Locate the cell with the specified text and output its (x, y) center coordinate. 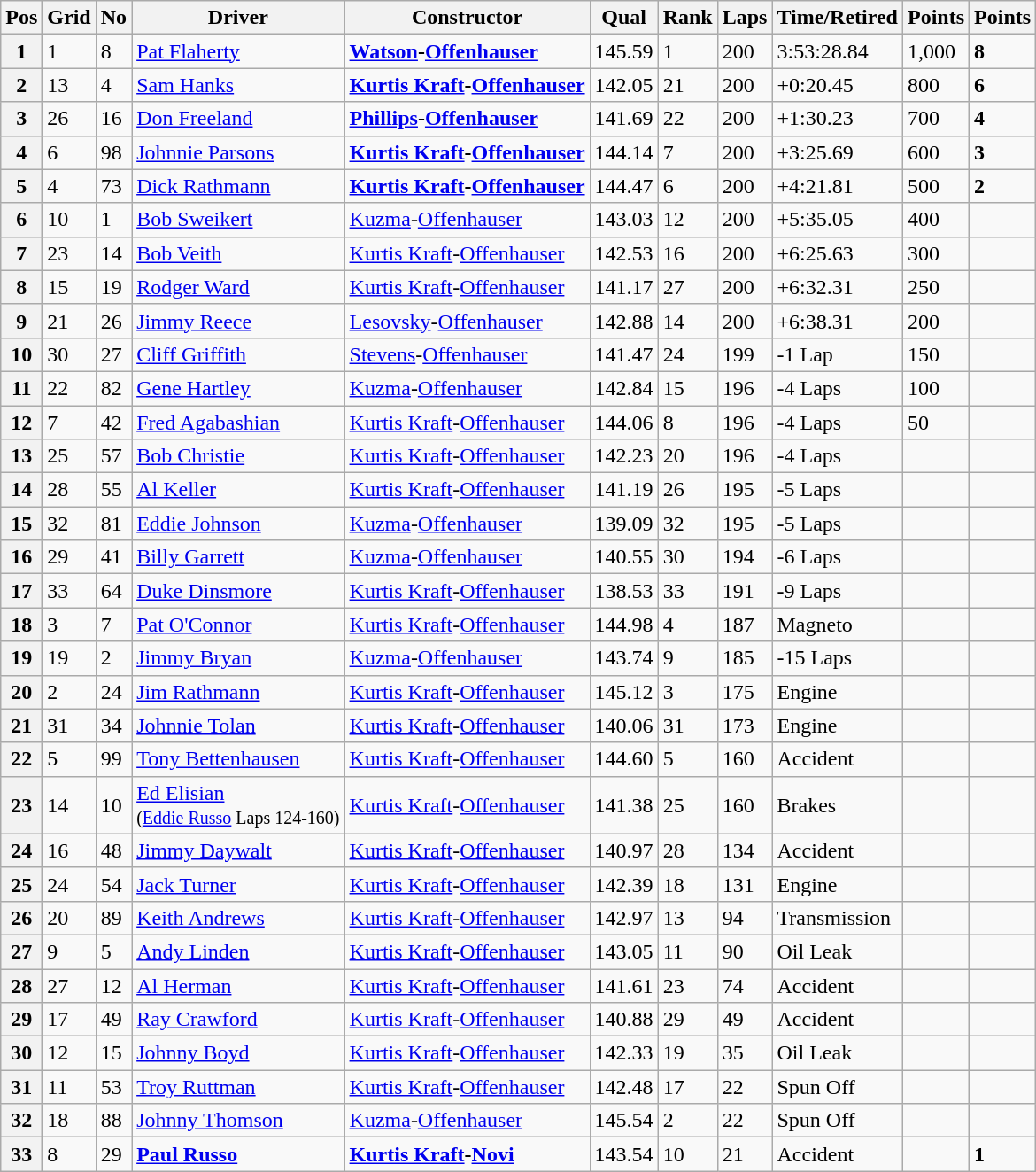
Bob Christie (238, 456)
143.54 (623, 1154)
Andy Linden (238, 951)
Cliff Griffith (238, 354)
Grid (69, 18)
141.17 (623, 287)
600 (935, 152)
142.05 (623, 85)
94 (745, 918)
1,000 (935, 51)
400 (935, 220)
185 (745, 658)
+3:25.69 (838, 152)
48 (113, 850)
199 (745, 354)
134 (745, 850)
500 (935, 186)
143.05 (623, 951)
138.53 (623, 591)
Lesovsky-Offenhauser (468, 321)
141.19 (623, 490)
Phillips-Offenhauser (468, 119)
Rodger Ward (238, 287)
187 (745, 625)
-6 Laps (838, 557)
Troy Ruttman (238, 1087)
Al Keller (238, 490)
142.48 (623, 1087)
131 (745, 884)
Bob Veith (238, 253)
Johnnie Parsons (238, 152)
+6:32.31 (838, 287)
Al Herman (238, 986)
-9 Laps (838, 591)
Sam Hanks (238, 85)
Qual (623, 18)
+4:21.81 (838, 186)
No (113, 18)
145.59 (623, 51)
Don Freeland (238, 119)
53 (113, 1087)
300 (935, 253)
194 (745, 557)
Duke Dinsmore (238, 591)
Gene Hartley (238, 388)
Ray Crawford (238, 1020)
Pat O'Connor (238, 625)
Johnnie Tolan (238, 726)
173 (745, 726)
Jack Turner (238, 884)
42 (113, 423)
73 (113, 186)
144.60 (623, 759)
Laps (745, 18)
+6:25.63 (838, 253)
Pos (21, 18)
Time/Retired (838, 18)
142.97 (623, 918)
145.54 (623, 1121)
100 (935, 388)
Watson-Offenhauser (468, 51)
150 (935, 354)
700 (935, 119)
Kurtis Kraft-Novi (468, 1154)
142.88 (623, 321)
Jimmy Daywalt (238, 850)
144.47 (623, 186)
Stevens-Offenhauser (468, 354)
Tony Bettenhausen (238, 759)
55 (113, 490)
142.23 (623, 456)
141.69 (623, 119)
142.39 (623, 884)
140.97 (623, 850)
88 (113, 1121)
142.84 (623, 388)
Rank (687, 18)
Dick Rathmann (238, 186)
Billy Garrett (238, 557)
142.33 (623, 1053)
250 (935, 287)
50 (935, 423)
-1 Lap (838, 354)
Driver (238, 18)
144.98 (623, 625)
143.03 (623, 220)
99 (113, 759)
Brakes (838, 804)
143.74 (623, 658)
Jim Rathmann (238, 692)
54 (113, 884)
Paul Russo (238, 1154)
35 (745, 1053)
+6:38.31 (838, 321)
90 (745, 951)
Magneto (838, 625)
Fred Agabashian (238, 423)
34 (113, 726)
139.09 (623, 524)
64 (113, 591)
175 (745, 692)
Pat Flaherty (238, 51)
Jimmy Reece (238, 321)
74 (745, 986)
800 (935, 85)
Keith Andrews (238, 918)
Constructor (468, 18)
141.61 (623, 986)
Jimmy Bryan (238, 658)
Johnny Boyd (238, 1053)
89 (113, 918)
3:53:28.84 (838, 51)
-15 Laps (838, 658)
191 (745, 591)
140.06 (623, 726)
57 (113, 456)
144.14 (623, 152)
145.12 (623, 692)
+5:35.05 (838, 220)
98 (113, 152)
140.88 (623, 1020)
Johnny Thomson (238, 1121)
Transmission (838, 918)
142.53 (623, 253)
41 (113, 557)
+1:30.23 (838, 119)
Eddie Johnson (238, 524)
141.47 (623, 354)
82 (113, 388)
81 (113, 524)
141.38 (623, 804)
140.55 (623, 557)
Ed Elisian(Eddie Russo Laps 124-160) (238, 804)
144.06 (623, 423)
+0:20.45 (838, 85)
Bob Sweikert (238, 220)
